Scan for the cell matching the given text and deliver its (x, y) coordinate at center. 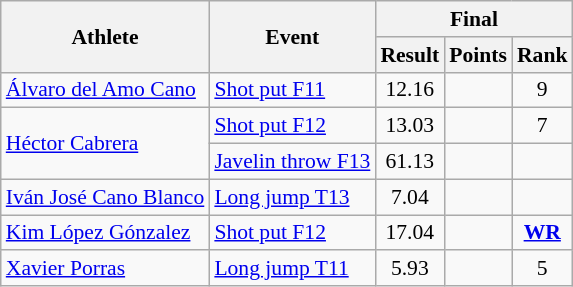
Event (292, 36)
13.03 (410, 126)
9 (542, 90)
Xavier Porras (106, 269)
Héctor Cabrera (106, 144)
Kim López Gónzalez (106, 233)
17.04 (410, 233)
Iván José Cano Blanco (106, 197)
5.93 (410, 269)
Long jump T11 (292, 269)
Shot put F11 (292, 90)
61.13 (410, 162)
5 (542, 269)
WR (542, 233)
Final (474, 19)
Result (410, 55)
7.04 (410, 197)
Rank (542, 55)
Athlete (106, 36)
Javelin throw F13 (292, 162)
Long jump T13 (292, 197)
Points (478, 55)
12.16 (410, 90)
Álvaro del Amo Cano (106, 90)
7 (542, 126)
